Extract the [x, y] coordinate from the center of the cell holding the provided text.  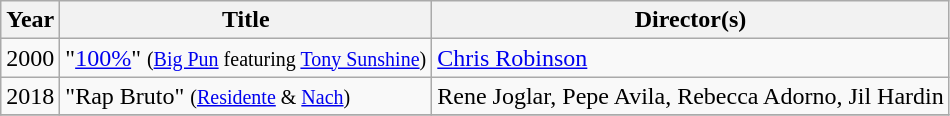
2018 [30, 96]
Year [30, 20]
Title [246, 20]
Rene Joglar, Pepe Avila, Rebecca Adorno, Jil Hardin [691, 96]
Director(s) [691, 20]
Chris Robinson [691, 58]
2000 [30, 58]
"Rap Bruto" (Residente & Nach) [246, 96]
"100%" (Big Pun featuring Tony Sunshine) [246, 58]
